Return (x, y) of the center of cell containing provided text 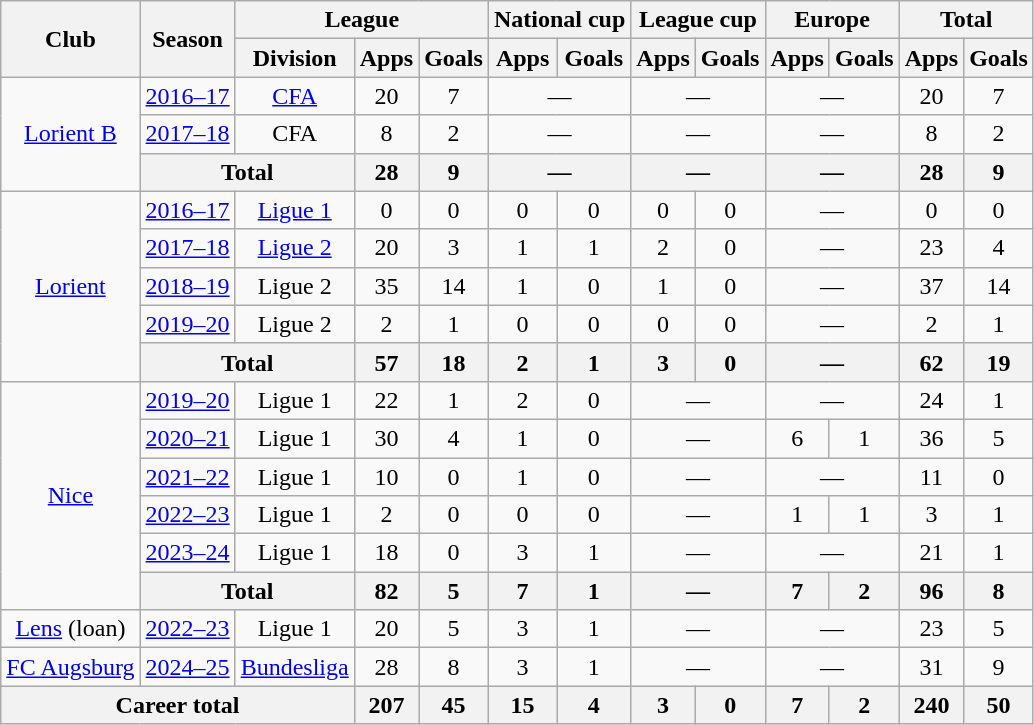
2024–25 (188, 667)
57 (386, 362)
10 (386, 477)
2020–21 (188, 438)
Lorient B (70, 134)
62 (931, 362)
30 (386, 438)
League cup (698, 20)
45 (454, 705)
21 (931, 553)
2021–22 (188, 477)
Division (294, 58)
37 (931, 286)
2023–24 (188, 553)
19 (999, 362)
240 (931, 705)
Lens (loan) (70, 629)
207 (386, 705)
Nice (70, 495)
2018–19 (188, 286)
Club (70, 39)
National cup (559, 20)
League (362, 20)
31 (931, 667)
82 (386, 591)
36 (931, 438)
11 (931, 477)
24 (931, 400)
Career total (178, 705)
50 (999, 705)
Season (188, 39)
FC Augsburg (70, 667)
Europe (832, 20)
96 (931, 591)
22 (386, 400)
Bundesliga (294, 667)
Lorient (70, 286)
6 (797, 438)
35 (386, 286)
15 (522, 705)
